Locate the cell with the specified text and output its (X, Y) center coordinate. 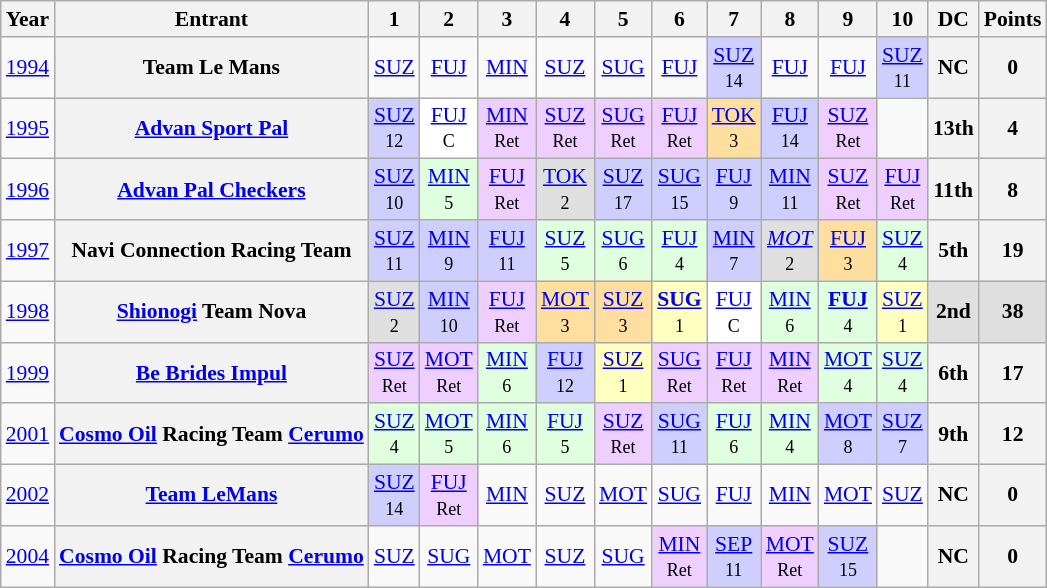
5 (623, 19)
SUZ5 (565, 250)
SUG11 (680, 434)
1 (394, 19)
11th (954, 190)
MOT5 (449, 434)
SUZ2 (394, 312)
2004 (28, 556)
2nd (954, 312)
SUZ7 (902, 434)
TOK2 (565, 190)
2 (449, 19)
MIN10 (449, 312)
Be Brides Impul (212, 372)
13th (954, 128)
SUZ3 (623, 312)
9 (848, 19)
6 (680, 19)
1994 (28, 68)
FUJ3 (848, 250)
6th (954, 372)
FUJ9 (734, 190)
Team Le Mans (212, 68)
MIN7 (734, 250)
9th (954, 434)
Shionogi Team Nova (212, 312)
FUJ5 (565, 434)
DC (954, 19)
Advan Sport Pal (212, 128)
FUJ11 (507, 250)
38 (1013, 312)
Team LeMans (212, 496)
1996 (28, 190)
1997 (28, 250)
FUJ6 (734, 434)
10 (902, 19)
MOT3 (565, 312)
SUZ12 (394, 128)
2001 (28, 434)
MOT2 (790, 250)
Entrant (212, 19)
SUG1 (680, 312)
12 (1013, 434)
FUJ12 (565, 372)
1999 (28, 372)
SUG6 (623, 250)
SUZ10 (394, 190)
17 (1013, 372)
1998 (28, 312)
Year (28, 19)
SUZ17 (623, 190)
MIN9 (449, 250)
2002 (28, 496)
FUJ14 (790, 128)
7 (734, 19)
SUG15 (680, 190)
MIN11 (790, 190)
TOK3 (734, 128)
SUZ15 (848, 556)
SEP11 (734, 556)
1995 (28, 128)
MOT4 (848, 372)
3 (507, 19)
MOT8 (848, 434)
MIN5 (449, 190)
Points (1013, 19)
Advan Pal Checkers (212, 190)
5th (954, 250)
Navi Connection Racing Team (212, 250)
MIN4 (790, 434)
19 (1013, 250)
